Identify which cell holds the provided text, then report its (X, Y) central coordinate. 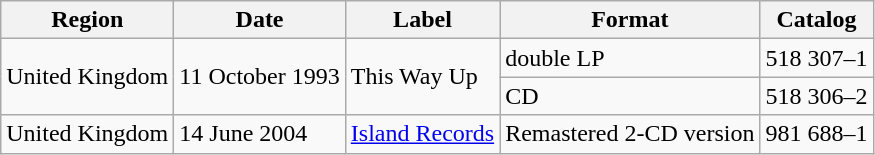
Island Records (422, 134)
This Way Up (422, 77)
Label (422, 20)
11 October 1993 (260, 77)
14 June 2004 (260, 134)
Remastered 2-CD version (630, 134)
981 688–1 (816, 134)
Region (88, 20)
518 307–1 (816, 58)
Format (630, 20)
CD (630, 96)
518 306–2 (816, 96)
Catalog (816, 20)
double LP (630, 58)
Date (260, 20)
